Provide the [x, y] coordinate of the cell's center where the given text is located.  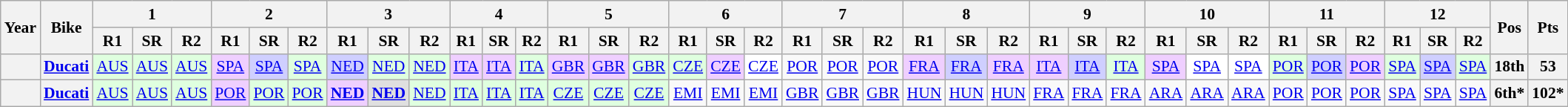
11 [1327, 14]
53 [1548, 67]
9 [1087, 14]
1 [152, 14]
12 [1437, 14]
10 [1208, 14]
Pts [1548, 27]
3 [388, 14]
4 [499, 14]
6 [725, 14]
8 [966, 14]
Bike [67, 27]
102* [1548, 94]
18th [1510, 67]
6th* [1510, 94]
5 [609, 14]
Pos [1510, 27]
7 [843, 14]
2 [269, 14]
Year [21, 27]
